Identify which cell holds the provided text, then report its [X, Y] central coordinate. 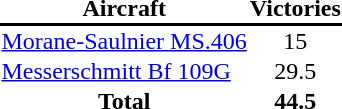
Messerschmitt Bf 109G [124, 71]
Morane-Saulnier MS.406 [124, 41]
15 [295, 41]
29.5 [295, 71]
